Determine the (X, Y) coordinate at the center of the cell enclosing the given text.  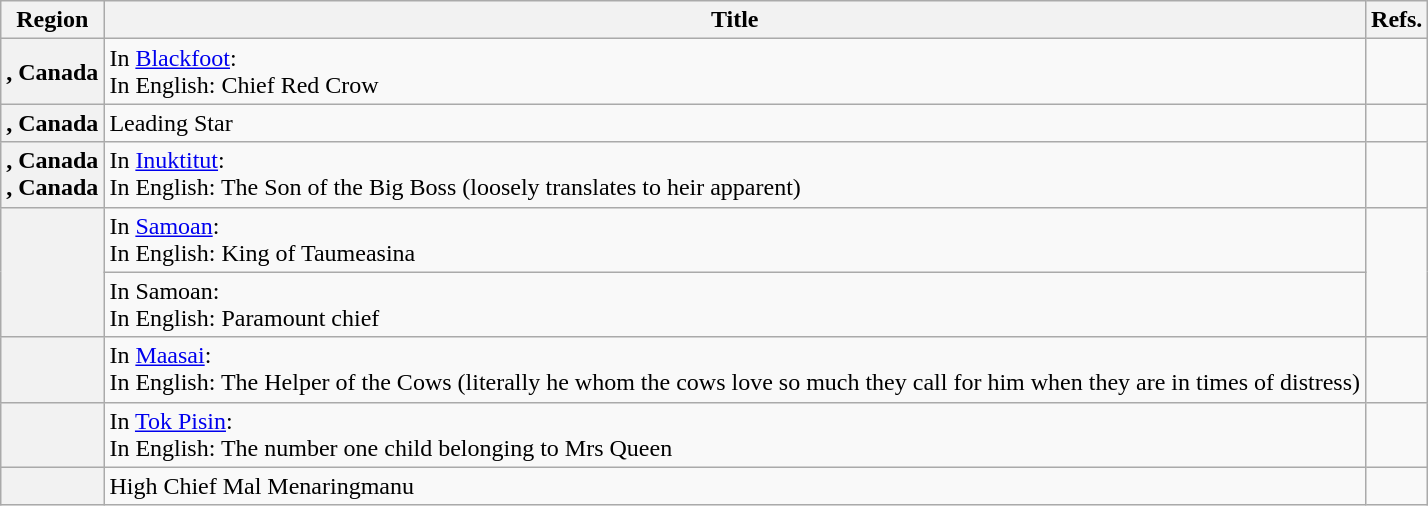
Leading Star (735, 123)
In Samoan: In English: King of Taumeasina (735, 240)
Refs. (1397, 20)
In Samoan: In English: Paramount chief (735, 304)
In Maasai: In English: The Helper of the Cows (literally he whom the cows love so much they call for him when they are in times of distress) (735, 370)
In Tok Pisin: In English: The number one child belonging to Mrs Queen (735, 434)
Title (735, 20)
In Inuktitut: In English: The Son of the Big Boss (loosely translates to heir apparent) (735, 174)
Region (52, 20)
, Canada, Canada (52, 174)
High Chief Mal Menaringmanu (735, 486)
In Blackfoot: In English: Chief Red Crow (735, 72)
